Provide the [x, y] coordinate of the cell's center where the given text is located.  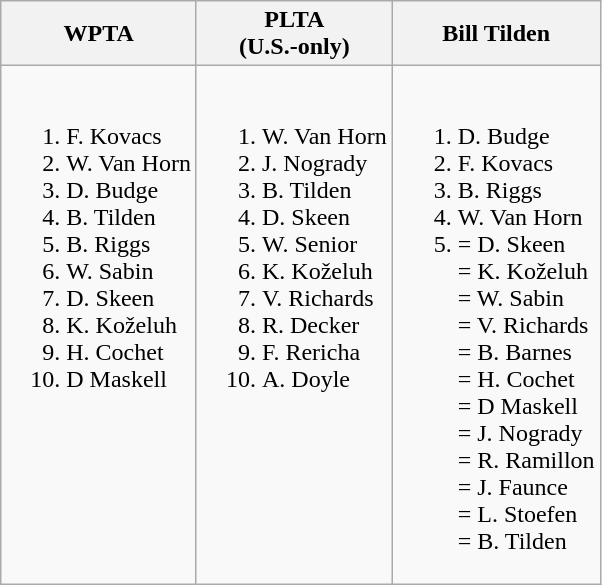
F. Kovacs W. Van Horn D. Budge B. Tilden B. Riggs W. Sabin D. Skeen K. Koželuh H. Cochet D Maskell [99, 325]
W. Van Horn J. Nogrady B. Tilden D. Skeen W. Senior K. Koželuh V. Richards R. Decker F. Rericha A. Doyle [294, 325]
Bill Tilden [496, 34]
WPTA [99, 34]
PLTA(U.S.-only) [294, 34]
